Return [x, y] of the center of cell containing provided text 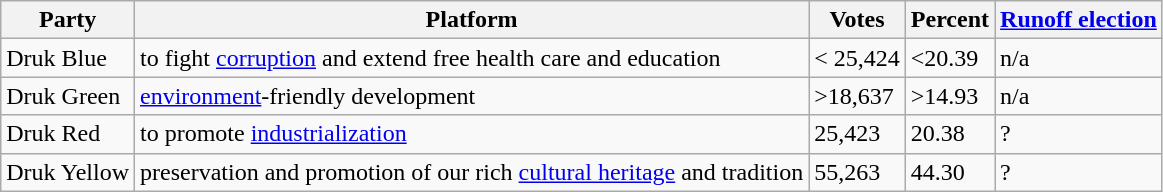
25,423 [858, 134]
< 25,424 [858, 58]
>14.93 [950, 96]
Platform [472, 20]
Votes [858, 20]
Druk Green [68, 96]
Runoff election [1079, 20]
Druk Blue [68, 58]
>18,637 [858, 96]
<20.39 [950, 58]
to fight corruption and extend free health care and education [472, 58]
Druk Yellow [68, 172]
20.38 [950, 134]
to promote industrialization [472, 134]
preservation and promotion of our rich cultural heritage and tradition [472, 172]
environment-friendly development [472, 96]
Percent [950, 20]
Druk Red [68, 134]
Party [68, 20]
55,263 [858, 172]
44.30 [950, 172]
